Return [X, Y] of the center of cell containing provided text 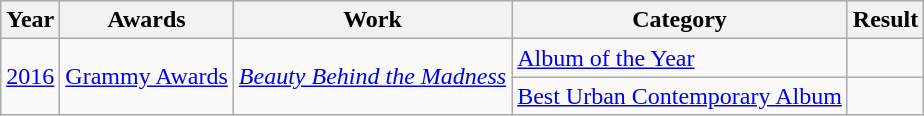
Year [30, 20]
2016 [30, 77]
Category [680, 20]
Album of the Year [680, 58]
Result [885, 20]
Grammy Awards [147, 77]
Best Urban Contemporary Album [680, 96]
Work [372, 20]
Beauty Behind the Madness [372, 77]
Awards [147, 20]
